Output the [x, y] coordinate of the center of the cell containing the given text.  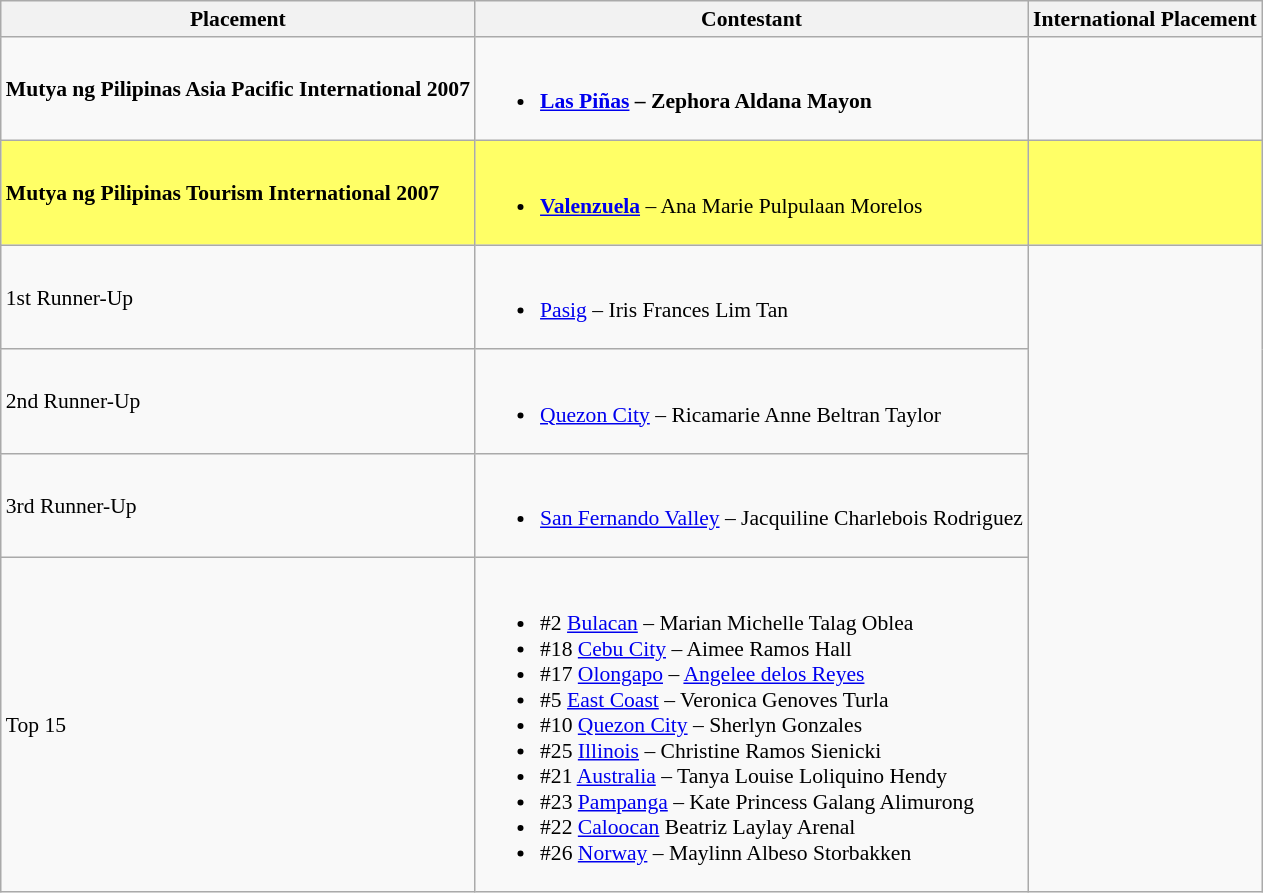
Pasig – Iris Frances Lim Tan [752, 297]
Quezon City – Ricamarie Anne Beltran Taylor [752, 402]
3rd Runner-Up [238, 506]
Contestant [752, 19]
Mutya ng Pilipinas Asia Pacific International 2007 [238, 89]
Mutya ng Pilipinas Tourism International 2007 [238, 193]
San Fernando Valley – Jacquiline Charlebois Rodriguez [752, 506]
International Placement [1145, 19]
Placement [238, 19]
Top 15 [238, 725]
Valenzuela – Ana Marie Pulpulaan Morelos [752, 193]
Las Piñas – Zephora Aldana Mayon [752, 89]
1st Runner-Up [238, 297]
2nd Runner-Up [238, 402]
